From the cell containing the given text, extract its center point as (x, y) coordinate. 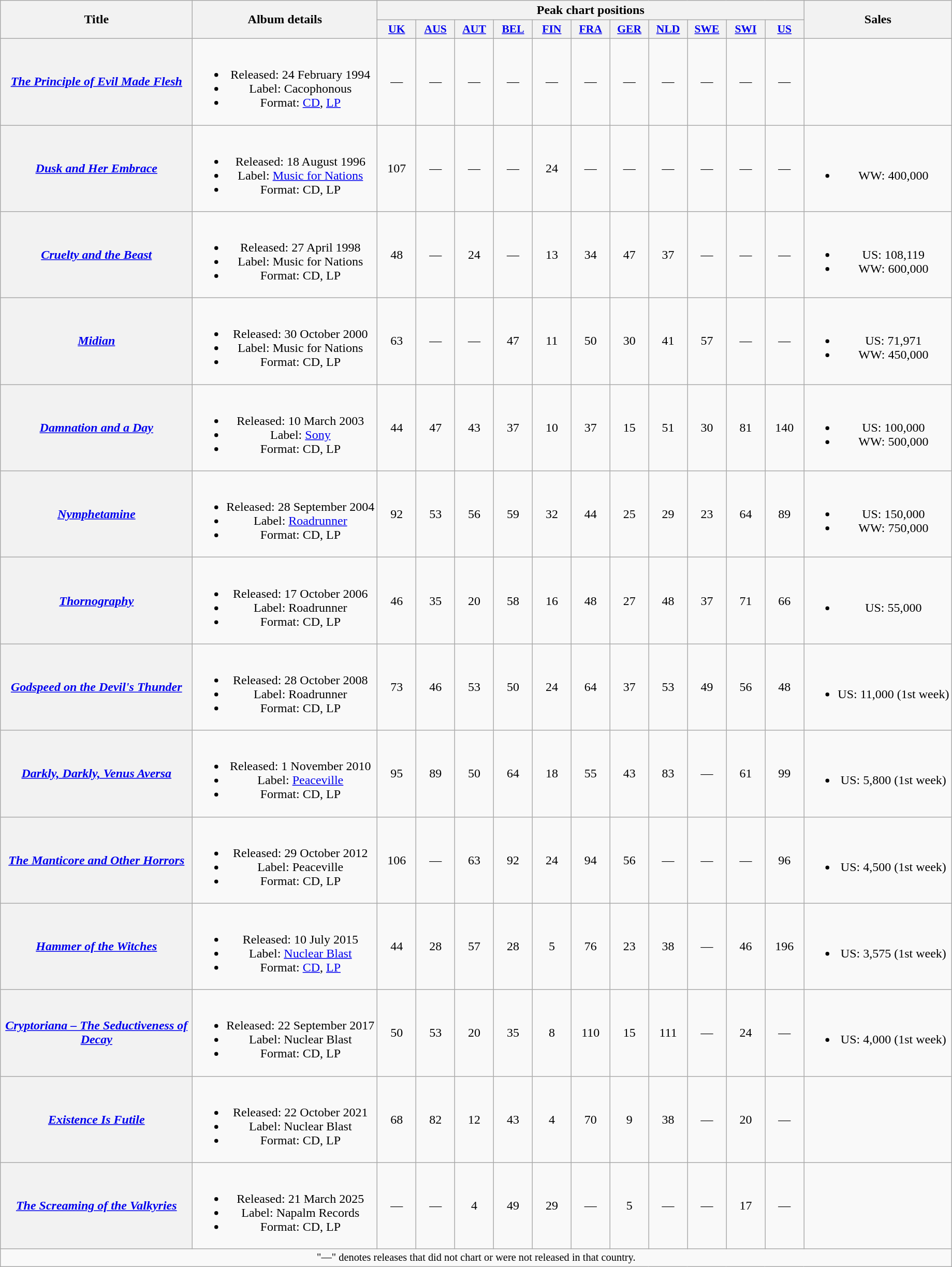
95 (397, 773)
Title (96, 20)
SWI (745, 30)
10 (552, 428)
71 (745, 600)
11 (552, 342)
US (785, 30)
US: 71,971WW: 450,000 (878, 342)
US: 4,000 (1st week) (878, 1033)
Dusk and Her Embrace (96, 169)
Released: 27 April 1998Label: Music for NationsFormat: CD, LP (285, 255)
Released: 29 October 2012Label: PeacevilleFormat: CD, LP (285, 860)
99 (785, 773)
76 (590, 946)
Released: 21 March 2025Label: Napalm RecordsFormat: CD, LP (285, 1206)
110 (590, 1033)
Released: 28 September 2004Label: RoadrunnerFormat: CD, LP (285, 514)
16 (552, 600)
US: 55,000 (878, 600)
FRA (590, 30)
58 (514, 600)
66 (785, 600)
NLD (668, 30)
51 (668, 428)
WW: 400,000 (878, 169)
68 (397, 1119)
96 (785, 860)
Thornography (96, 600)
83 (668, 773)
Godspeed on the Devil's Thunder (96, 687)
13 (552, 255)
73 (397, 687)
Sales (878, 20)
US: 100,000WW: 500,000 (878, 428)
Released: 22 September 2017Label: Nuclear BlastFormat: CD, LP (285, 1033)
Cruelty and the Beast (96, 255)
Existence Is Futile (96, 1119)
41 (668, 342)
US: 4,500 (1st week) (878, 860)
140 (785, 428)
Damnation and a Day (96, 428)
Midian (96, 342)
The Screaming of the Valkyries (96, 1206)
Released: 28 October 2008Label: RoadrunnerFormat: CD, LP (285, 687)
GER (629, 30)
70 (590, 1119)
34 (590, 255)
US: 5,800 (1st week) (878, 773)
The Principle of Evil Made Flesh (96, 82)
UK (397, 30)
107 (397, 169)
Released: 1 November 2010Label: PeacevilleFormat: CD, LP (285, 773)
17 (745, 1206)
94 (590, 860)
Released: 10 July 2015Label: Nuclear BlastFormat: CD, LP (285, 946)
Hammer of the Witches (96, 946)
8 (552, 1033)
US: 3,575 (1st week) (878, 946)
US: 108,119WW: 600,000 (878, 255)
Cryptoriana – The Seductiveness of Decay (96, 1033)
61 (745, 773)
AUT (474, 30)
196 (785, 946)
US: 11,000 (1st week) (878, 687)
AUS (436, 30)
59 (514, 514)
18 (552, 773)
Darkly, Darkly, Venus Aversa (96, 773)
81 (745, 428)
Released: 24 February 1994Label: CacophonousFormat: CD, LP (285, 82)
Released: 22 October 2021Label: Nuclear BlastFormat: CD, LP (285, 1119)
FIN (552, 30)
82 (436, 1119)
32 (552, 514)
SWE (707, 30)
Released: 30 October 2000Label: Music for NationsFormat: CD, LP (285, 342)
25 (629, 514)
106 (397, 860)
Released: 10 March 2003Label: SonyFormat: CD, LP (285, 428)
"—" denotes releases that did not chart or were not released in that country. (476, 1258)
9 (629, 1119)
The Manticore and Other Horrors (96, 860)
Peak chart positions (591, 10)
27 (629, 600)
12 (474, 1119)
Released: 18 August 1996Label: Music for NationsFormat: CD, LP (285, 169)
55 (590, 773)
US: 150,000WW: 750,000 (878, 514)
Album details (285, 20)
Nymphetamine (96, 514)
111 (668, 1033)
Released: 17 October 2006Label: RoadrunnerFormat: CD, LP (285, 600)
BEL (514, 30)
